For the text-containing cell, return its midpoint in [x, y] coordinate format. 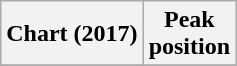
Chart (2017) [72, 34]
Peak position [189, 34]
